From the cell containing the given text, extract its center point as [x, y] coordinate. 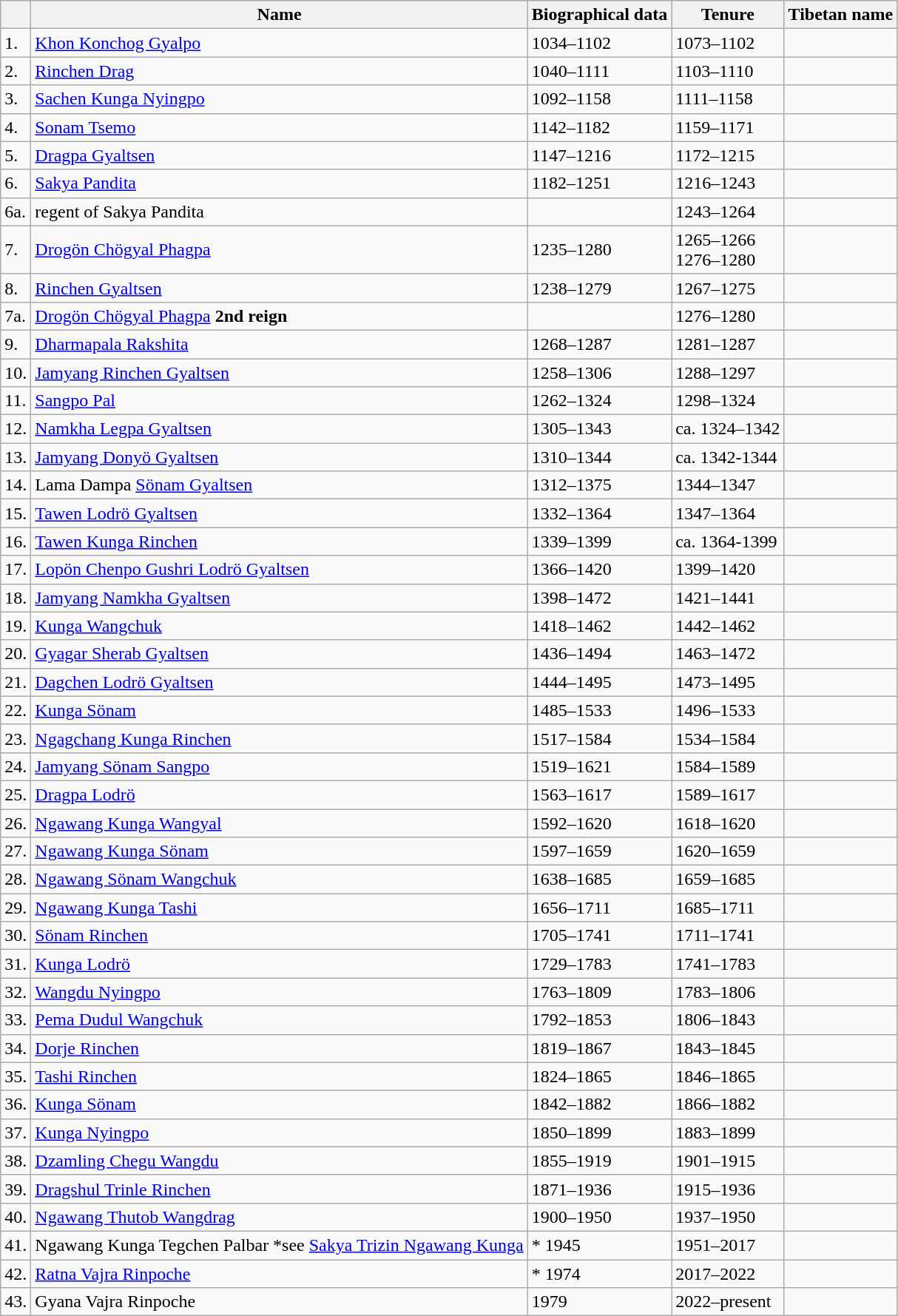
1332–1364 [599, 513]
1238–1279 [599, 288]
Kunga Lodrö [280, 964]
Tawen Kunga Rinchen [280, 541]
1855–1919 [599, 1161]
16. [16, 541]
ca. 1364-1399 [728, 541]
1979 [599, 1302]
1288–1297 [728, 372]
1883–1899 [728, 1133]
1276–1280 [728, 316]
1399–1420 [728, 570]
1534–1584 [728, 738]
1103–1110 [728, 71]
1563–1617 [599, 794]
Gyagar Sherab Gyaltsen [280, 654]
1421–1441 [728, 598]
1842–1882 [599, 1104]
Tenure [728, 15]
1159–1171 [728, 127]
1846–1865 [728, 1076]
1900–1950 [599, 1217]
28. [16, 880]
6. [16, 183]
30. [16, 936]
1937–1950 [728, 1217]
1589–1617 [728, 794]
1366–1420 [599, 570]
14. [16, 485]
Sönam Rinchen [280, 936]
27. [16, 851]
1592–1620 [599, 823]
Tashi Rinchen [280, 1076]
1806–1843 [728, 1020]
1597–1659 [599, 851]
1843–1845 [728, 1048]
7a. [16, 316]
1442–1462 [728, 626]
Dagchen Lodrö Gyaltsen [280, 682]
Sakya Pandita [280, 183]
1620–1659 [728, 851]
Rinchen Gyaltsen [280, 288]
2017–2022 [728, 1273]
Ngagchang Kunga Rinchen [280, 738]
1111–1158 [728, 99]
Sangpo Pal [280, 401]
1473–1495 [728, 682]
ca. 1324–1342 [728, 429]
21. [16, 682]
1729–1783 [599, 964]
Ngawang Kunga Wangyal [280, 823]
Khon Konchog Gyalpo [280, 43]
1824–1865 [599, 1076]
1092–1158 [599, 99]
1871–1936 [599, 1189]
1685–1711 [728, 908]
1519–1621 [599, 766]
Name [280, 15]
1298–1324 [728, 401]
1. [16, 43]
ca. 1342-1344 [728, 457]
26. [16, 823]
22. [16, 710]
7. [16, 250]
Tawen Lodrö Gyaltsen [280, 513]
20. [16, 654]
Ngawang Kunga Sönam [280, 851]
1656–1711 [599, 908]
1268–1287 [599, 344]
1347–1364 [728, 513]
1705–1741 [599, 936]
regent of Sakya Pandita [280, 212]
29. [16, 908]
1344–1347 [728, 485]
* 1945 [599, 1245]
38. [16, 1161]
1901–1915 [728, 1161]
10. [16, 372]
Lopön Chenpo Gushri Lodrö Gyaltsen [280, 570]
1305–1343 [599, 429]
42. [16, 1273]
Dragshul Trinle Rinchen [280, 1189]
Jamyang Sönam Sangpo [280, 766]
1763–1809 [599, 992]
11. [16, 401]
Jamyang Donyö Gyaltsen [280, 457]
9. [16, 344]
1741–1783 [728, 964]
1310–1344 [599, 457]
1584–1589 [728, 766]
Sonam Tsemo [280, 127]
Lama Dampa Sönam Gyaltsen [280, 485]
1398–1472 [599, 598]
3. [16, 99]
1216–1243 [728, 183]
1040–1111 [599, 71]
36. [16, 1104]
Jamyang Namkha Gyaltsen [280, 598]
1182–1251 [599, 183]
Wangdu Nyingpo [280, 992]
19. [16, 626]
1265–12661276–1280 [728, 250]
Dharmapala Rakshita [280, 344]
1792–1853 [599, 1020]
Drogön Chögyal Phagpa 2nd reign [280, 316]
Jamyang Rinchen Gyaltsen [280, 372]
Biographical data [599, 15]
1235–1280 [599, 250]
Ngawang Kunga Tegchen Palbar *see Sakya Trizin Ngawang Kunga [280, 1245]
1142–1182 [599, 127]
1850–1899 [599, 1133]
37. [16, 1133]
Drogön Chögyal Phagpa [280, 250]
Tibetan name [840, 15]
* 1974 [599, 1273]
1267–1275 [728, 288]
23. [16, 738]
1711–1741 [728, 936]
1436–1494 [599, 654]
2022–present [728, 1302]
17. [16, 570]
2. [16, 71]
Rinchen Drag [280, 71]
Kunga Wangchuk [280, 626]
1262–1324 [599, 401]
Dzamling Chegu Wangdu [280, 1161]
1418–1462 [599, 626]
1638–1685 [599, 880]
4. [16, 127]
1819–1867 [599, 1048]
Dragpa Lodrö [280, 794]
31. [16, 964]
5. [16, 155]
Gyana Vajra Rinpoche [280, 1302]
Kunga Nyingpo [280, 1133]
40. [16, 1217]
24. [16, 766]
39. [16, 1189]
25. [16, 794]
1496–1533 [728, 710]
1915–1936 [728, 1189]
1618–1620 [728, 823]
1659–1685 [728, 880]
32. [16, 992]
1147–1216 [599, 155]
13. [16, 457]
1463–1472 [728, 654]
1281–1287 [728, 344]
15. [16, 513]
Pema Dudul Wangchuk [280, 1020]
8. [16, 288]
1951–2017 [728, 1245]
1258–1306 [599, 372]
1073–1102 [728, 43]
1783–1806 [728, 992]
43. [16, 1302]
Dragpa Gyaltsen [280, 155]
1517–1584 [599, 738]
Ngawang Thutob Wangdrag [280, 1217]
1312–1375 [599, 485]
1034–1102 [599, 43]
Sachen Kunga Nyingpo [280, 99]
35. [16, 1076]
Dorje Rinchen [280, 1048]
1172–1215 [728, 155]
33. [16, 1020]
12. [16, 429]
Ngawang Kunga Tashi [280, 908]
Ngawang Sönam Wangchuk [280, 880]
34. [16, 1048]
Ratna Vajra Rinpoche [280, 1273]
1485–1533 [599, 710]
1243–1264 [728, 212]
1444–1495 [599, 682]
18. [16, 598]
1866–1882 [728, 1104]
Namkha Legpa Gyaltsen [280, 429]
1339–1399 [599, 541]
6a. [16, 212]
41. [16, 1245]
